Pinpoint the cell where the given text exists, returning its (x, y) midpoint coordinate. 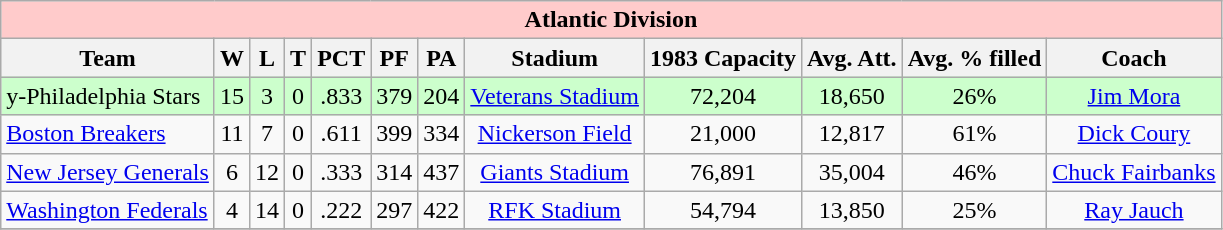
204 (442, 96)
.222 (342, 210)
422 (442, 210)
.333 (342, 172)
11 (232, 134)
297 (394, 210)
y-Philadelphia Stars (108, 96)
Washington Federals (108, 210)
Jim Mora (1134, 96)
Nickerson Field (555, 134)
379 (394, 96)
14 (266, 210)
35,004 (852, 172)
Atlantic Division (611, 20)
PF (394, 58)
PA (442, 58)
New Jersey Generals (108, 172)
1983 Capacity (722, 58)
12,817 (852, 134)
Veterans Stadium (555, 96)
Stadium (555, 58)
Giants Stadium (555, 172)
46% (974, 172)
76,891 (722, 172)
4 (232, 210)
15 (232, 96)
61% (974, 134)
Dick Coury (1134, 134)
T (298, 58)
26% (974, 96)
3 (266, 96)
7 (266, 134)
437 (442, 172)
334 (442, 134)
72,204 (722, 96)
21,000 (722, 134)
314 (394, 172)
Boston Breakers (108, 134)
Chuck Fairbanks (1134, 172)
RFK Stadium (555, 210)
Coach (1134, 58)
PCT (342, 58)
13,850 (852, 210)
.833 (342, 96)
399 (394, 134)
12 (266, 172)
54,794 (722, 210)
W (232, 58)
6 (232, 172)
25% (974, 210)
Team (108, 58)
Ray Jauch (1134, 210)
18,650 (852, 96)
.611 (342, 134)
Avg. % filled (974, 58)
L (266, 58)
Avg. Att. (852, 58)
